For the text-containing cell, return its midpoint in [x, y] coordinate format. 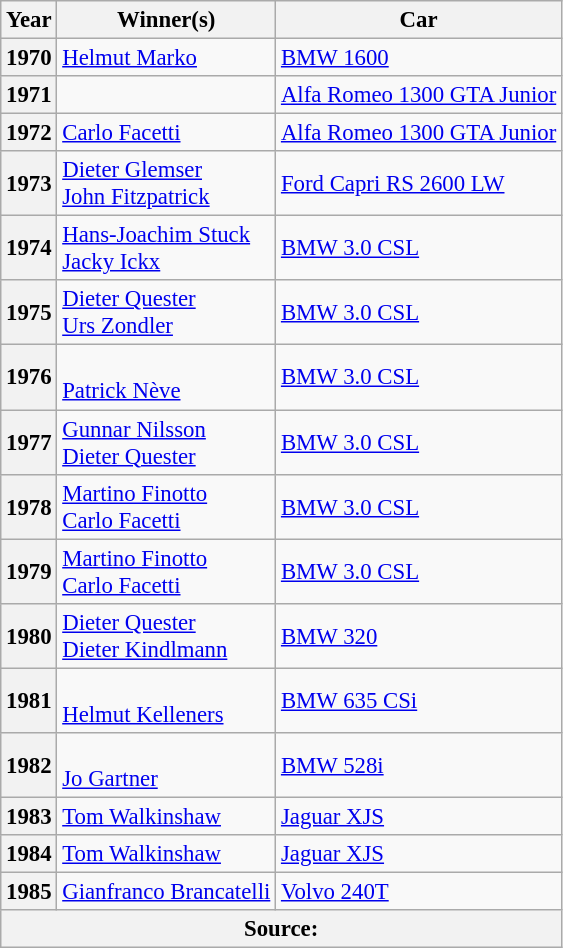
1974 [29, 248]
Dieter Quester Dieter Kindlmann [166, 636]
Carlo Facetti [166, 133]
1982 [29, 766]
BMW 1600 [419, 58]
1984 [29, 854]
1975 [29, 312]
Dieter Glemser John Fitzpatrick [166, 184]
1983 [29, 816]
Patrick Nève [166, 378]
1973 [29, 184]
Ford Capri RS 2600 LW [419, 184]
Source: [282, 929]
Gunnar Nilsson Dieter Quester [166, 442]
1985 [29, 891]
Hans-Joachim Stuck Jacky Ickx [166, 248]
Year [29, 20]
1978 [29, 506]
BMW 635 CSi [419, 700]
1977 [29, 442]
Volvo 240T [419, 891]
Winner(s) [166, 20]
Car [419, 20]
1976 [29, 378]
1970 [29, 58]
1971 [29, 95]
BMW 528i [419, 766]
1981 [29, 700]
1979 [29, 572]
Dieter Quester Urs Zondler [166, 312]
Helmut Marko [166, 58]
Helmut Kelleners [166, 700]
Jo Gartner [166, 766]
1972 [29, 133]
1980 [29, 636]
Gianfranco Brancatelli [166, 891]
BMW 320 [419, 636]
